Search for the cell housing the specified text and yield its (X, Y) center coordinate. 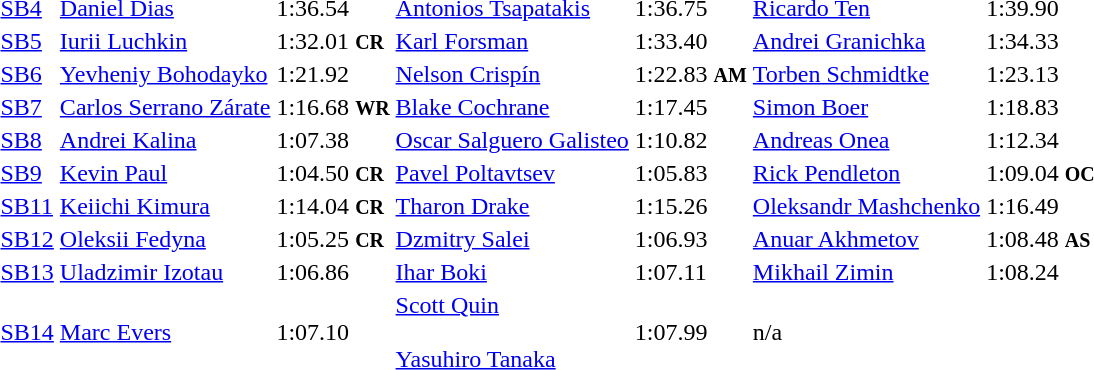
1:22.83 AM (690, 74)
Iurii Luchkin (165, 41)
1:14.04 CR (333, 206)
Pavel Poltavtsev (512, 173)
Andreas Onea (866, 140)
Keiichi Kimura (165, 206)
Anuar Akhmetov (866, 239)
1:05.83 (690, 173)
Rick Pendleton (866, 173)
1:06.93 (690, 239)
1:15.26 (690, 206)
Ihar Boki (512, 272)
1:32.01 CR (333, 41)
Andrei Granichka (866, 41)
1:07.11 (690, 272)
1:16.68 WR (333, 107)
Oleksandr Mashchenko (866, 206)
Carlos Serrano Zárate (165, 107)
Uladzimir Izotau (165, 272)
Blake Cochrane (512, 107)
1:04.50 CR (333, 173)
Dzmitry Salei (512, 239)
1:10.82 (690, 140)
Tharon Drake (512, 206)
1:07.38 (333, 140)
Kevin Paul (165, 173)
1:06.86 (333, 272)
Yevheniy Bohodayko (165, 74)
1:33.40 (690, 41)
1:05.25 CR (333, 239)
Oleksii Fedyna (165, 239)
Nelson Crispín (512, 74)
1:21.92 (333, 74)
Torben Schmidtke (866, 74)
Oscar Salguero Galisteo (512, 140)
Karl Forsman (512, 41)
Andrei Kalina (165, 140)
Mikhail Zimin (866, 272)
1:17.45 (690, 107)
Simon Boer (866, 107)
